Return the [X, Y] coordinate for the center point of the cell that contains the specified text.  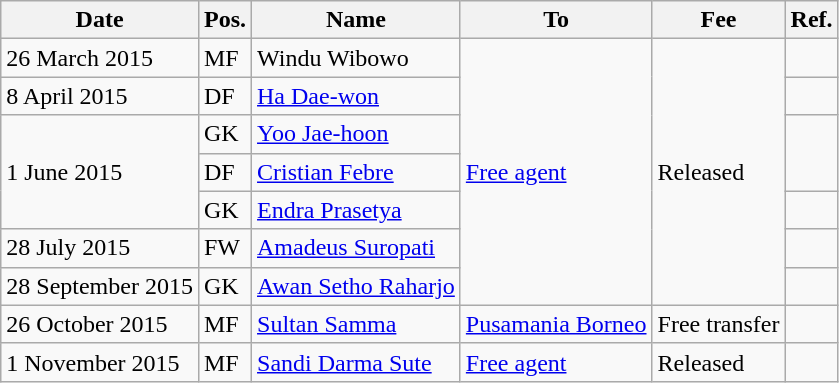
Ref. [812, 20]
Date [100, 20]
26 October 2015 [100, 324]
Amadeus Suropati [356, 248]
26 March 2015 [100, 58]
Windu Wibowo [356, 58]
Sultan Samma [356, 324]
Ha Dae-won [356, 96]
1 November 2015 [100, 362]
Fee [718, 20]
1 June 2015 [100, 172]
Yoo Jae-hoon [356, 134]
To [556, 20]
8 April 2015 [100, 96]
28 September 2015 [100, 286]
Name [356, 20]
Awan Setho Raharjo [356, 286]
Endra Prasetya [356, 210]
Cristian Febre [356, 172]
Sandi Darma Sute [356, 362]
Free transfer [718, 324]
Pusamania Borneo [556, 324]
FW [224, 248]
28 July 2015 [100, 248]
Pos. [224, 20]
